Search for the cell housing the specified text and yield its (x, y) center coordinate. 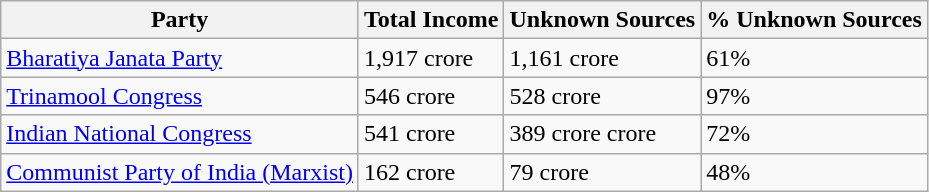
79 crore (602, 172)
389 crore crore (602, 134)
Unknown Sources (602, 20)
Indian National Congress (180, 134)
72% (814, 134)
61% (814, 58)
Total Income (431, 20)
1,917 crore (431, 58)
% Unknown Sources (814, 20)
Party (180, 20)
Bharatiya Janata Party (180, 58)
162 crore (431, 172)
48% (814, 172)
Communist Party of India (Marxist) (180, 172)
1,161 crore (602, 58)
546 crore (431, 96)
97% (814, 96)
Trinamool Congress (180, 96)
541 crore (431, 134)
528 crore (602, 96)
